Capture the cell that displays the provided text and extract its [x, y] central coordinate. 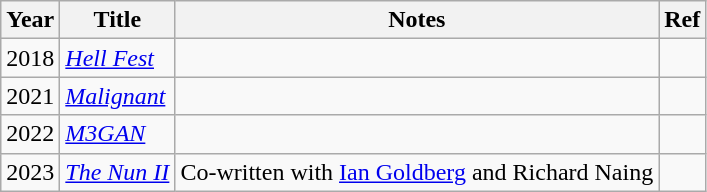
M3GAN [118, 134]
Notes [417, 20]
Hell Fest [118, 58]
2021 [30, 96]
Malignant [118, 96]
2023 [30, 172]
Year [30, 20]
The Nun II [118, 172]
Title [118, 20]
Co-written with Ian Goldberg and Richard Naing [417, 172]
2018 [30, 58]
Ref [682, 20]
2022 [30, 134]
